Locate the cell with the specified text and output its (X, Y) center coordinate. 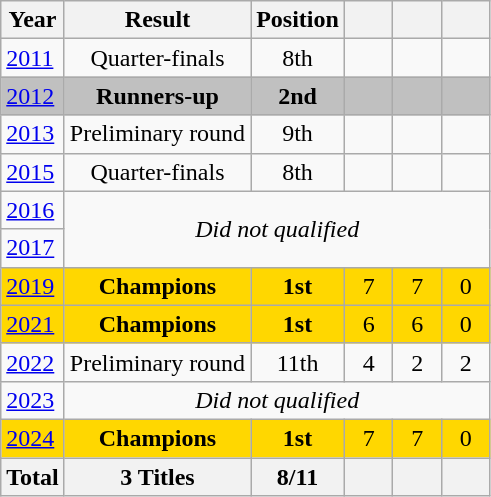
Result (157, 20)
9th (298, 134)
2012 (33, 96)
8/11 (298, 477)
2022 (33, 362)
2011 (33, 58)
2nd (298, 96)
2017 (33, 248)
2015 (33, 172)
11th (298, 362)
Year (33, 20)
4 (368, 362)
3 Titles (157, 477)
2013 (33, 134)
2024 (33, 438)
Position (298, 20)
Total (33, 477)
2019 (33, 286)
2023 (33, 400)
Runners-up (157, 96)
2021 (33, 324)
2016 (33, 210)
